Provide the (X, Y) coordinate of the cell's center where the given text is located.  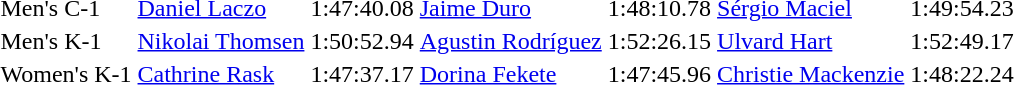
1:50:52.94 (362, 41)
Ulvard Hart (811, 41)
Agustin Rodríguez (510, 41)
1:52:26.15 (659, 41)
Nikolai Thomsen (221, 41)
